Determine the (x, y) coordinate at the center of the cell enclosing the given text.  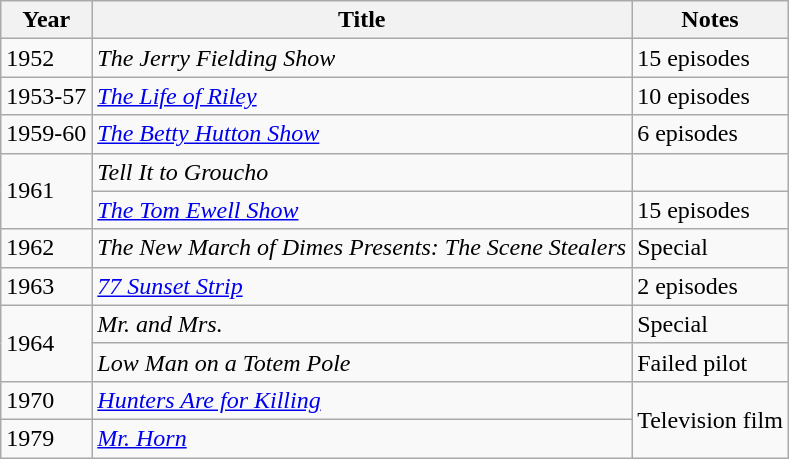
6 episodes (710, 134)
1952 (46, 58)
2 episodes (710, 286)
1962 (46, 248)
77 Sunset Strip (362, 286)
The Jerry Fielding Show (362, 58)
The New March of Dimes Presents: The Scene Stealers (362, 248)
Tell It to Groucho (362, 172)
1959-60 (46, 134)
The Life of Riley (362, 96)
Notes (710, 20)
Hunters Are for Killing (362, 400)
1961 (46, 191)
The Tom Ewell Show (362, 210)
10 episodes (710, 96)
1963 (46, 286)
Title (362, 20)
Low Man on a Totem Pole (362, 362)
Year (46, 20)
1970 (46, 400)
Failed pilot (710, 362)
Mr. and Mrs. (362, 324)
1953-57 (46, 96)
1964 (46, 343)
The Betty Hutton Show (362, 134)
Mr. Horn (362, 438)
1979 (46, 438)
Television film (710, 419)
